Output the (X, Y) coordinate of the center of the cell containing the given text.  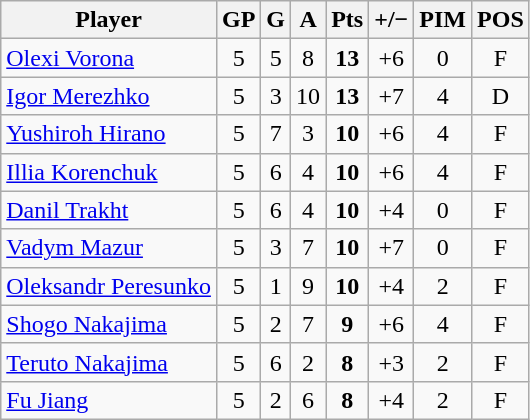
PIM (443, 20)
Oleksandr Peresunko (109, 286)
G (276, 20)
Illia Korenchuk (109, 172)
Shogo Nakajima (109, 324)
Danil Trakht (109, 210)
Olexi Vorona (109, 58)
POS (501, 20)
A (308, 20)
+/− (392, 20)
Yushiroh Hirano (109, 134)
D (501, 96)
1 (276, 286)
Pts (348, 20)
GP (238, 20)
Fu Jiang (109, 400)
+3 (392, 362)
Teruto Nakajima (109, 362)
Player (109, 20)
Igor Merezhko (109, 96)
Vadym Mazur (109, 248)
